Return the (x, y) coordinate for the center point of the cell that contains the specified text.  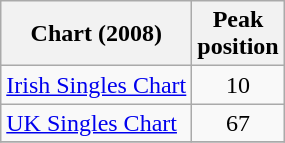
UK Singles Chart (96, 123)
Chart (2008) (96, 34)
67 (238, 123)
Irish Singles Chart (96, 85)
Peakposition (238, 34)
10 (238, 85)
